Provide the (X, Y) coordinate of the cell's center where the given text is located.  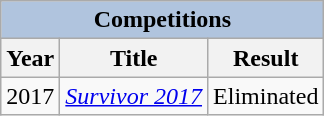
2017 (30, 96)
Title (134, 58)
Competitions (162, 20)
Eliminated (266, 96)
Result (266, 58)
Year (30, 58)
Survivor 2017 (134, 96)
